For the text-containing cell, return its midpoint in (x, y) coordinate format. 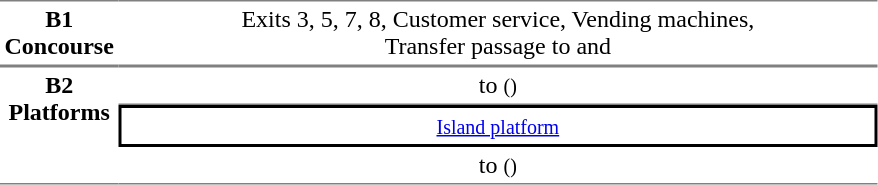
B1Concourse (59, 33)
Exits 3, 5, 7, 8, Customer service, Vending machines,Transfer passage to and (498, 33)
B2Platforms (59, 125)
Island platform (498, 126)
